Scan for the cell matching the given text and deliver its (X, Y) coordinate at center. 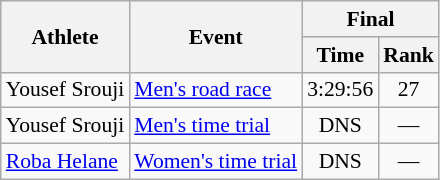
Men's road race (216, 90)
Rank (408, 55)
Final (370, 19)
Roba Helane (65, 162)
3:29:56 (340, 90)
Men's time trial (216, 126)
Time (340, 55)
Athlete (65, 36)
Event (216, 36)
27 (408, 90)
Women's time trial (216, 162)
